From the cell containing the given text, extract its center point as [X, Y] coordinate. 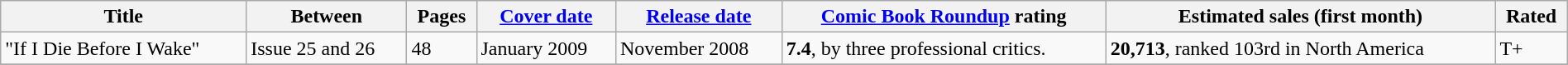
Estimated sales (first month) [1300, 17]
20,713, ranked 103rd in North America [1300, 48]
January 2009 [546, 48]
Issue 25 and 26 [327, 48]
Cover date [546, 17]
Between [327, 17]
Comic Book Roundup rating [944, 17]
Pages [442, 17]
Rated [1532, 17]
"If I Die Before I Wake" [124, 48]
48 [442, 48]
Release date [698, 17]
November 2008 [698, 48]
7.4, by three professional critics. [944, 48]
T+ [1532, 48]
Title [124, 17]
